Find where the given text appears and provide that cell's center as (x, y) coordinate. 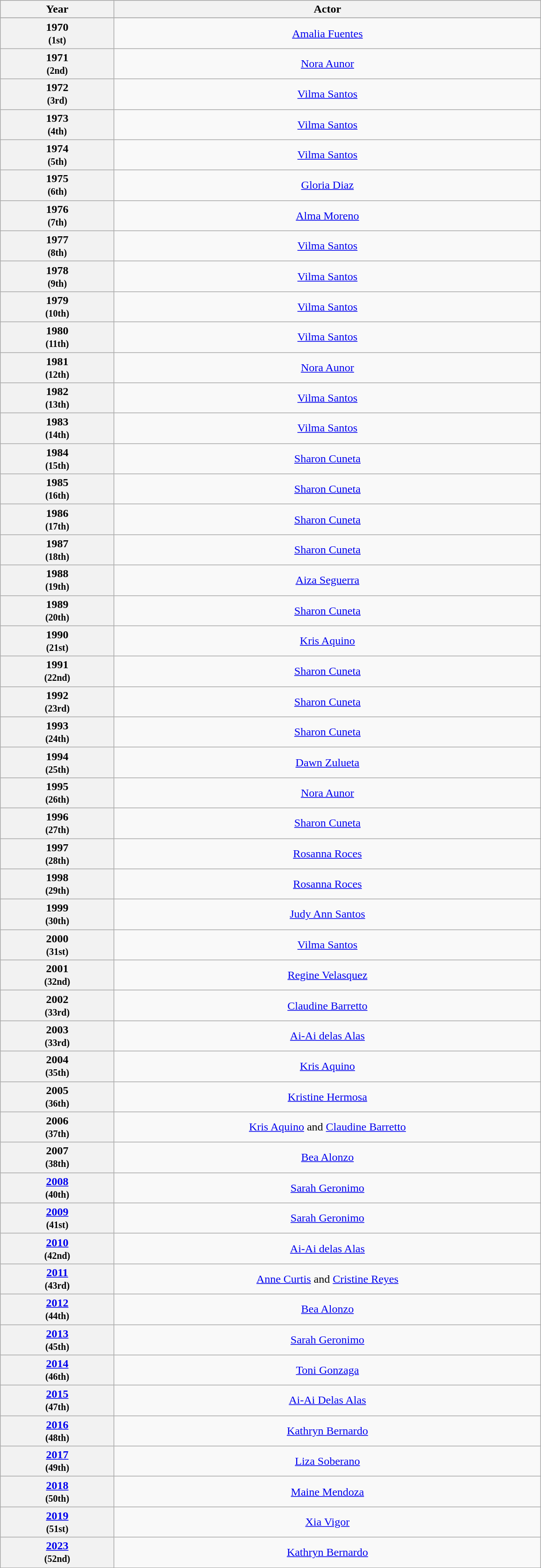
1981(12th) (57, 367)
1974(5th) (57, 155)
1982(13th) (57, 398)
2017(49th) (57, 1462)
1970(1st) (57, 34)
1978(9th) (57, 276)
1971(2nd) (57, 64)
Maine Mendoza (327, 1491)
1988(19th) (57, 580)
2013(45th) (57, 1339)
Dawn Zulueta (327, 762)
2015(47th) (57, 1401)
Gloria Diaz (327, 185)
2007 (38th) (57, 1157)
2003 (33rd) (57, 1036)
1996(27th) (57, 823)
Aiza Seguerra (327, 580)
Judy Ann Santos (327, 914)
1984(15th) (57, 459)
Claudine Barretto (327, 1006)
1986(17th) (57, 519)
1980(11th) (57, 337)
1991(22nd) (57, 671)
1990(21st) (57, 641)
2018(50th) (57, 1491)
Toni Gonzaga (327, 1370)
Kris Aquino and Claudine Barretto (327, 1127)
1983(14th) (57, 429)
1993(24th) (57, 732)
2012(44th) (57, 1309)
Year (57, 9)
Liza Soberano (327, 1462)
2011(43rd) (57, 1278)
2001 (32nd) (57, 975)
1975(6th) (57, 185)
2005 (36th) (57, 1096)
Actor (327, 9)
2000(31st) (57, 945)
2023(52nd) (57, 1552)
2008(40th) (57, 1188)
1979(10th) (57, 306)
2009(41st) (57, 1218)
2004 (35th) (57, 1067)
Ai-Ai Delas Alas (327, 1401)
1973(4th) (57, 124)
2006 (37th) (57, 1127)
2002 (33rd) (57, 1006)
1998(29th) (57, 884)
Alma Moreno (327, 216)
Kristine Hermosa (327, 1096)
1997(28th) (57, 854)
1976(7th) (57, 216)
1977(8th) (57, 246)
2016(48th) (57, 1431)
2019(51st) (57, 1522)
1999 (30th) (57, 914)
2014(46th) (57, 1370)
1994(25th) (57, 762)
Amalia Fuentes (327, 34)
1989(20th) (57, 611)
1972(3rd) (57, 94)
Anne Curtis and Cristine Reyes (327, 1278)
1992(23rd) (57, 701)
1987(18th) (57, 550)
2010(42nd) (57, 1249)
Regine Velasquez (327, 975)
Xia Vigor (327, 1522)
1995(26th) (57, 793)
1985(16th) (57, 489)
